From the cell containing the given text, extract its center point as [x, y] coordinate. 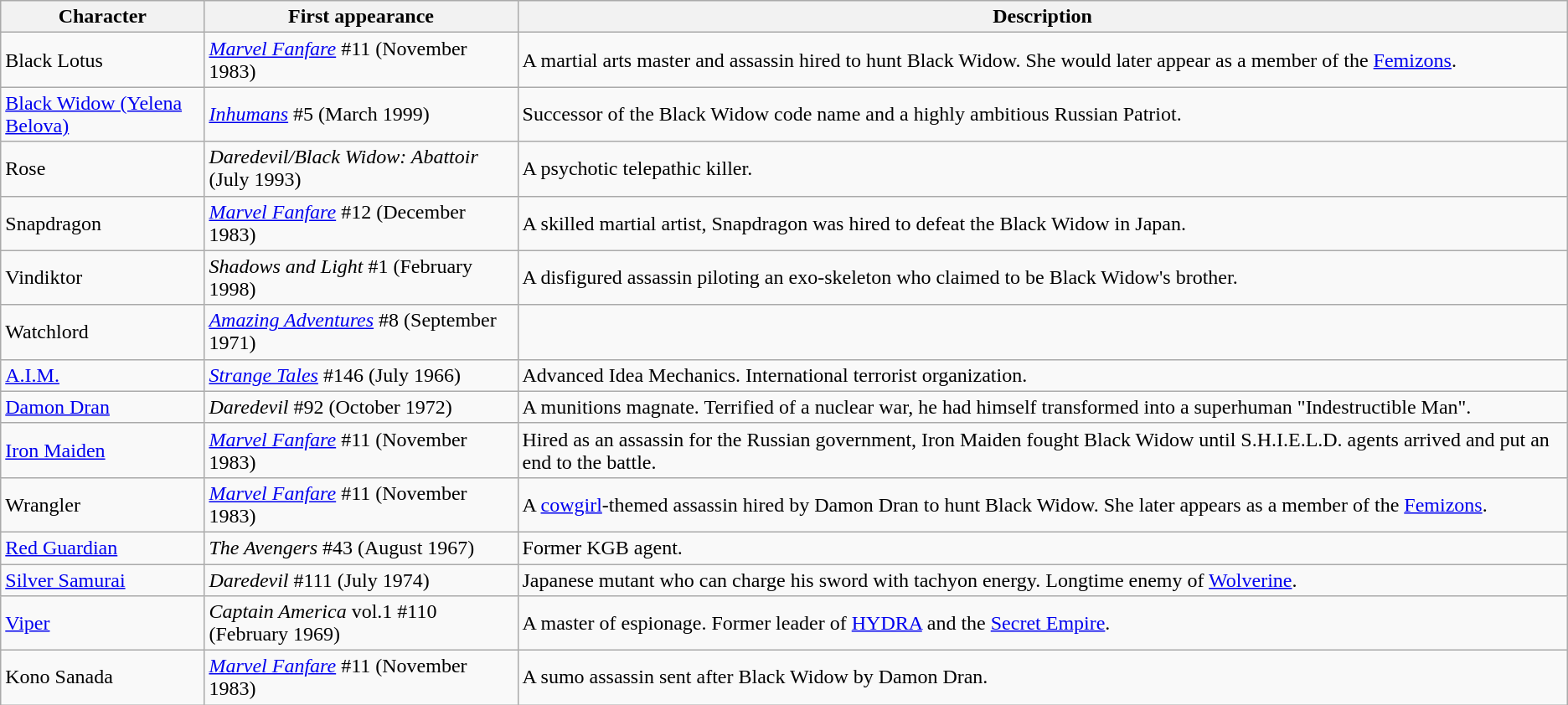
First appearance [361, 17]
Description [1042, 17]
A cowgirl-themed assassin hired by Damon Dran to hunt Black Widow. She later appears as a member of the Femizons. [1042, 504]
A.I.M. [102, 375]
Watchlord [102, 332]
Snapdragon [102, 223]
Silver Samurai [102, 580]
Hired as an assassin for the Russian government, Iron Maiden fought Black Widow until S.H.I.E.L.D. agents arrived and put an end to the battle. [1042, 450]
A munitions magnate. Terrified of a nuclear war, he had himself transformed into a superhuman "Indestructible Man". [1042, 407]
Rose [102, 169]
A psychotic telepathic killer. [1042, 169]
Red Guardian [102, 548]
Kono Sanada [102, 678]
Black Widow (Yelena Belova) [102, 114]
Daredevil #111 (July 1974) [361, 580]
Daredevil/Black Widow: Abattoir (July 1993) [361, 169]
Daredevil #92 (October 1972) [361, 407]
The Avengers #43 (August 1967) [361, 548]
Damon Dran [102, 407]
Character [102, 17]
A master of espionage. Former leader of HYDRA and the Secret Empire. [1042, 623]
A martial arts master and assassin hired to hunt Black Widow. She would later appear as a member of the Femizons. [1042, 60]
Marvel Fanfare #12 (December 1983) [361, 223]
Advanced Idea Mechanics. International terrorist organization. [1042, 375]
A skilled martial artist, Snapdragon was hired to defeat the Black Widow in Japan. [1042, 223]
Viper [102, 623]
Vindiktor [102, 278]
Shadows and Light #1 (February 1998) [361, 278]
Successor of the Black Widow code name and a highly ambitious Russian Patriot. [1042, 114]
A sumo assassin sent after Black Widow by Damon Dran. [1042, 678]
Strange Tales #146 (July 1966) [361, 375]
Captain America vol.1 #110 (February 1969) [361, 623]
Iron Maiden [102, 450]
Inhumans #5 (March 1999) [361, 114]
Former KGB agent. [1042, 548]
Black Lotus [102, 60]
Amazing Adventures #8 (September 1971) [361, 332]
Wrangler [102, 504]
Japanese mutant who can charge his sword with tachyon energy. Longtime enemy of Wolverine. [1042, 580]
A disfigured assassin piloting an exo-skeleton who claimed to be Black Widow's brother. [1042, 278]
